Output the [x, y] coordinate of the center of the cell containing the given text.  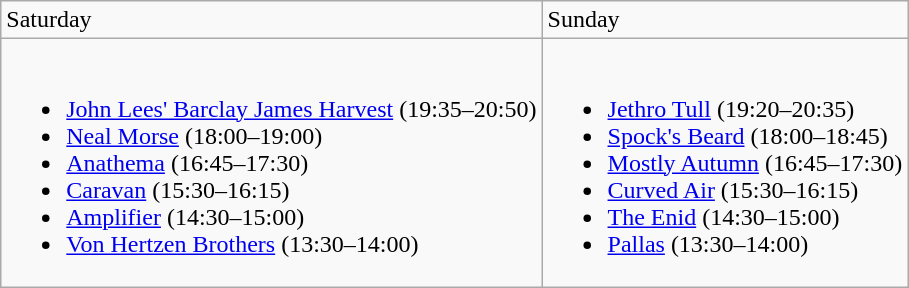
Saturday [272, 20]
Sunday [725, 20]
Jethro Tull (19:20–20:35)Spock's Beard (18:00–18:45)Mostly Autumn (16:45–17:30)Curved Air (15:30–16:15)The Enid (14:30–15:00)Pallas (13:30–14:00) [725, 163]
